Extract the [X, Y] coordinate from the center of the cell holding the provided text.  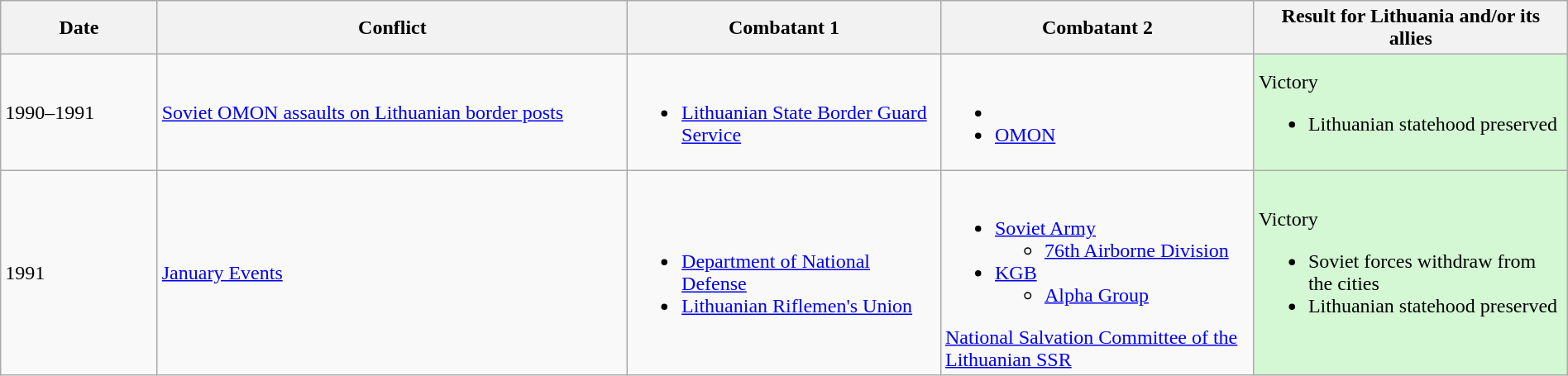
Result for Lithuania and/or its allies [1411, 28]
Date [79, 28]
Lithuanian State Border Guard Service [784, 112]
Combatant 1 [784, 28]
Soviet OMON assaults on Lithuanian border posts [392, 112]
Combatant 2 [1097, 28]
January Events [392, 273]
VictoryLithuanian statehood preserved [1411, 112]
VictorySoviet forces withdraw from the citiesLithuanian statehood preserved [1411, 273]
Soviet Army 76th Airborne Division KGB Alpha Group National Salvation Committee of the Lithuanian SSR [1097, 273]
1991 [79, 273]
OMON [1097, 112]
Department of National Defense Lithuanian Riflemen's Union [784, 273]
1990–1991 [79, 112]
Conflict [392, 28]
